Determine the (X, Y) coordinate at the center of the cell enclosing the given text.  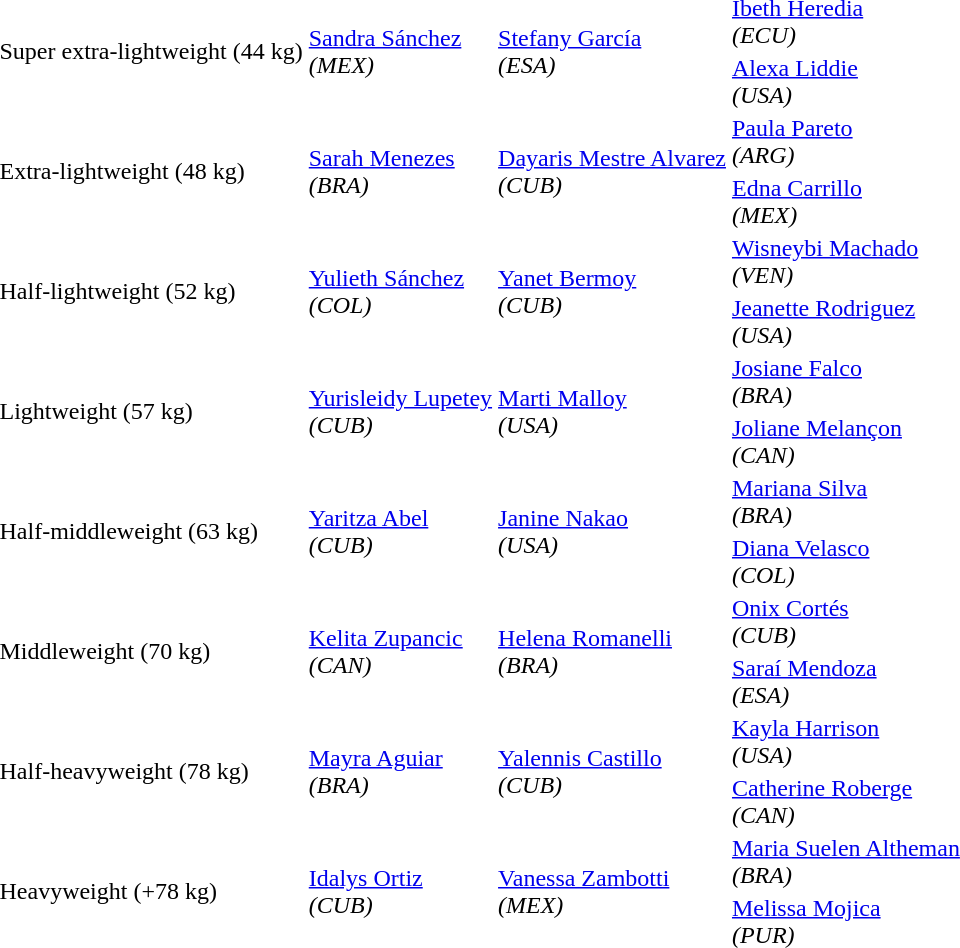
Yalennis Castillo (CUB) (612, 772)
Mayra Aguiar (BRA) (400, 772)
Marti Malloy (USA) (612, 412)
Yaritza Abel (CUB) (400, 532)
Yulieth Sánchez (COL) (400, 292)
Kelita Zupancic (CAN) (400, 652)
Helena Romanelli (BRA) (612, 652)
Sarah Menezes (BRA) (400, 172)
Yanet Bermoy (CUB) (612, 292)
Yurisleidy Lupetey (CUB) (400, 412)
Dayaris Mestre Alvarez (CUB) (612, 172)
Janine Nakao (USA) (612, 532)
